Identify which cell holds the provided text, then report its [x, y] central coordinate. 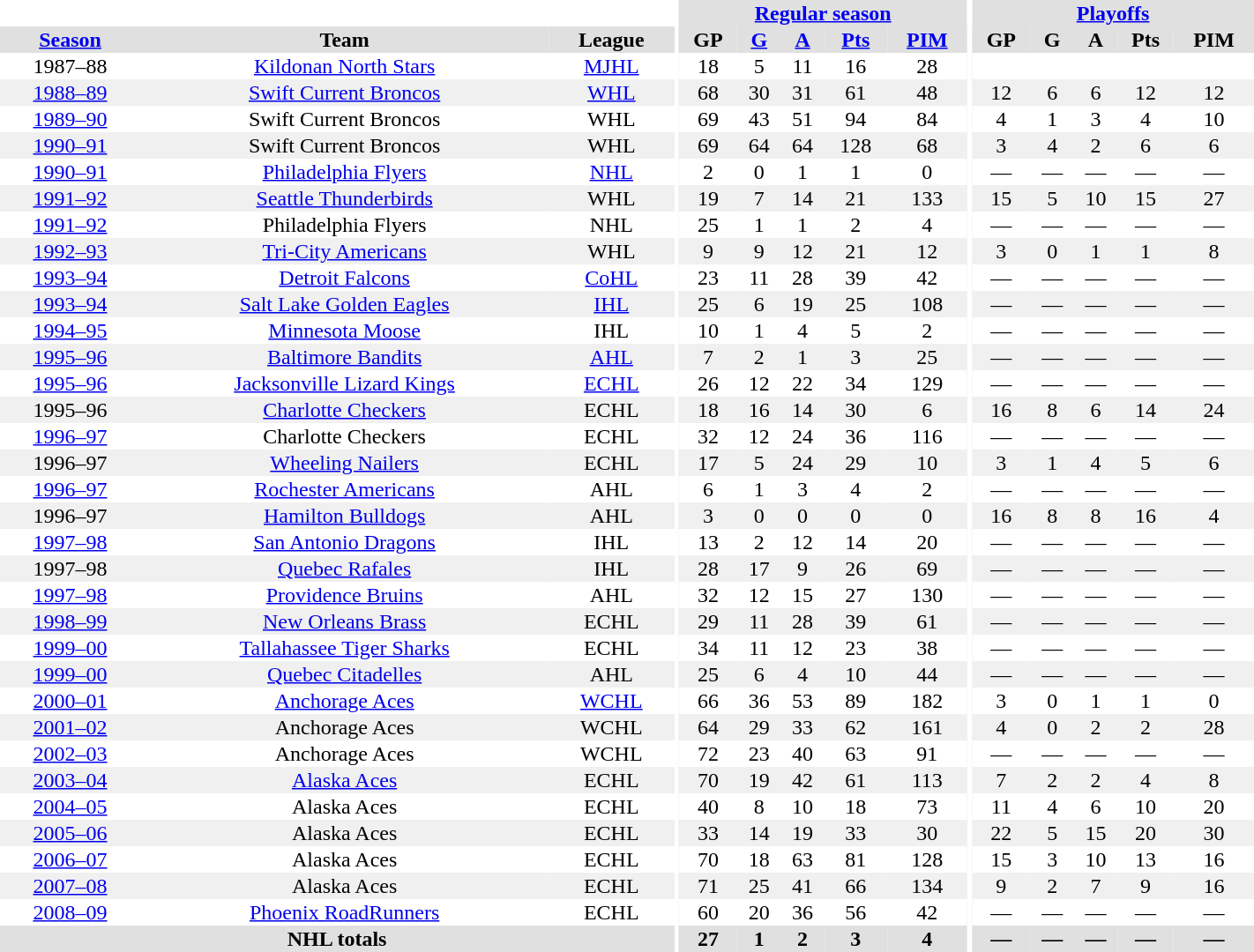
89 [855, 701]
41 [802, 886]
81 [855, 859]
NHL totals [337, 939]
133 [928, 198]
2006–07 [71, 859]
91 [928, 754]
Quebec Citadelles [344, 674]
1992–93 [71, 251]
New Orleans Brass [344, 621]
31 [802, 93]
Kildonan North Stars [344, 66]
1987–88 [71, 66]
56 [855, 912]
Tallahassee Tiger Sharks [344, 648]
48 [928, 93]
2000–01 [71, 701]
Seattle Thunderbirds [344, 198]
2003–04 [71, 780]
Baltimore Bandits [344, 357]
60 [708, 912]
72 [708, 754]
1994–95 [71, 331]
84 [928, 119]
1998–99 [71, 621]
44 [928, 674]
Jacksonville Lizard Kings [344, 383]
113 [928, 780]
Salt Lake Golden Eagles [344, 304]
Rochester Americans [344, 489]
Wheeling Nailers [344, 463]
Phoenix RoadRunners [344, 912]
182 [928, 701]
Season [71, 40]
2008–09 [71, 912]
53 [802, 701]
2005–06 [71, 833]
Playoffs [1113, 13]
38 [928, 648]
108 [928, 304]
MJHL [611, 66]
Providence Bruins [344, 595]
Regular season [824, 13]
129 [928, 383]
2007–08 [71, 886]
Tri-City Americans [344, 251]
Minnesota Moose [344, 331]
51 [802, 119]
Hamilton Bulldogs [344, 516]
2001–02 [71, 727]
Quebec Rafales [344, 569]
2002–03 [71, 754]
43 [758, 119]
1989–90 [71, 119]
CoHL [611, 278]
2004–05 [71, 807]
League [611, 40]
73 [928, 807]
62 [855, 727]
San Antonio Dragons [344, 542]
134 [928, 886]
94 [855, 119]
Team [344, 40]
1988–89 [71, 93]
130 [928, 595]
161 [928, 727]
116 [928, 436]
71 [708, 886]
Detroit Falcons [344, 278]
